Identify which cell holds the provided text, then report its (x, y) central coordinate. 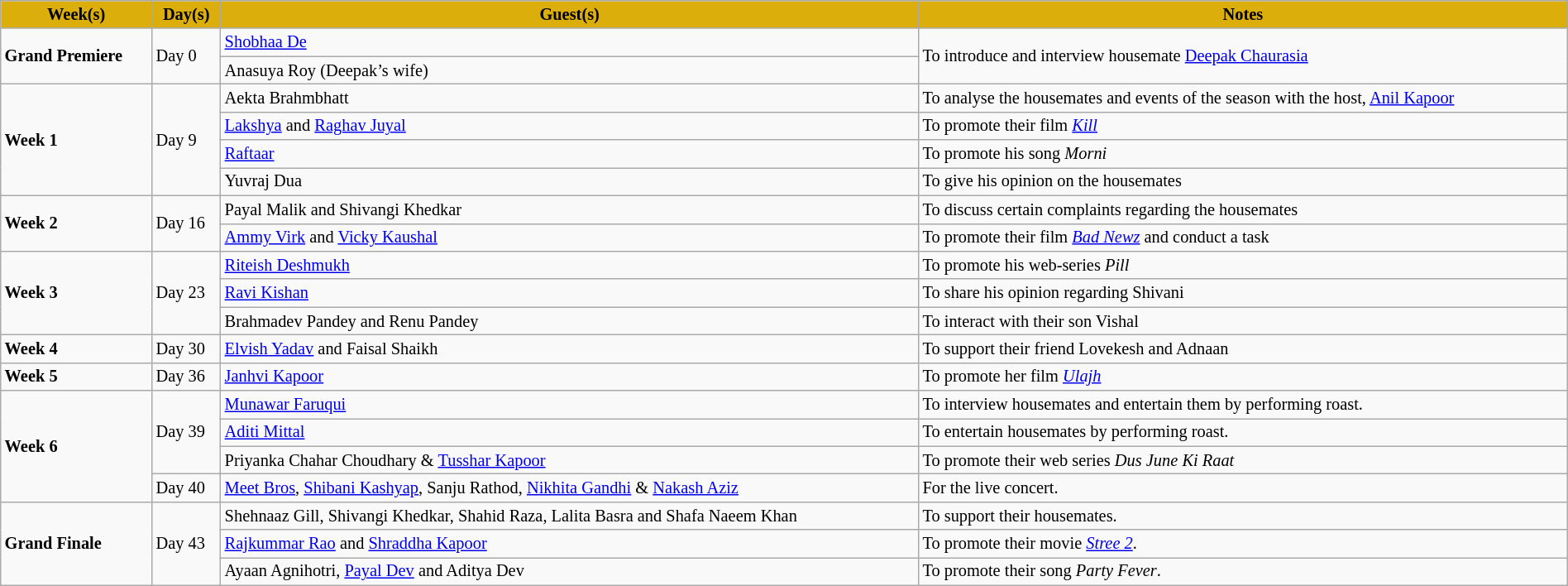
To promote their song Party Fever. (1244, 571)
Yuvraj Dua (570, 181)
Payal Malik and Shivangi Khedkar (570, 209)
Week(s) (76, 14)
Ravi Kishan (570, 293)
Week 6 (76, 447)
Day 23 (187, 293)
Brahmadev Pandey and Renu Pandey (570, 321)
To analyse the housemates and events of the season with the host, Anil Kapoor (1244, 98)
Lakshya and Raghav Juyal (570, 126)
Grand Premiere (76, 56)
Ayaan Agnihotri, Payal Dev and Aditya Dev (570, 571)
Raftaar (570, 154)
Munawar Faruqui (570, 405)
Elvish Yadav and Faisal Shaikh (570, 348)
Week 3 (76, 293)
Day 0 (187, 56)
Anasuya Roy (Deepak’s wife) (570, 70)
Week 5 (76, 377)
To give his opinion on the housemates (1244, 181)
Guest(s) (570, 14)
To promote their film Bad Newz and conduct a task (1244, 238)
Notes (1244, 14)
To promote her film Ulajh (1244, 377)
To interact with their son Vishal (1244, 321)
To interview housemates and entertain them by performing roast. (1244, 405)
Day 16 (187, 223)
Week 1 (76, 139)
Week 2 (76, 223)
Meet Bros, Shibani Kashyap, Sanju Rathod, Nikhita Gandhi & Nakash Aziz (570, 488)
Day 9 (187, 139)
Priyanka Chahar Choudhary & Tusshar Kapoor (570, 460)
Day(s) (187, 14)
To promote their web series Dus June Ki Raat (1244, 460)
Day 40 (187, 488)
To discuss certain complaints regarding the housemates (1244, 209)
Ammy Virk and Vicky Kaushal (570, 238)
Grand Finale (76, 543)
To promote his song Morni (1244, 154)
To support their friend Lovekesh and Adnaan (1244, 348)
For the live concert. (1244, 488)
Rajkummar Rao and Shraddha Kapoor (570, 544)
Janhvi Kapoor (570, 377)
Shobhaa De (570, 42)
Day 43 (187, 543)
Day 39 (187, 432)
To entertain housemates by performing roast. (1244, 432)
To promote their film Kill (1244, 126)
To promote their movie Stree 2. (1244, 544)
Aekta Brahmbhatt (570, 98)
Shehnaaz Gill, Shivangi Khedkar, Shahid Raza, Lalita Basra and Shafa Naeem Khan (570, 516)
Riteish Deshmukh (570, 265)
Day 36 (187, 377)
To share his opinion regarding Shivani (1244, 293)
Aditi Mittal (570, 432)
To introduce and interview housemate Deepak Chaurasia (1244, 56)
Day 30 (187, 348)
Week 4 (76, 348)
To support their housemates. (1244, 516)
To promote his web-series Pill (1244, 265)
